Return the [x, y] coordinate for the center point of the cell that contains the specified text.  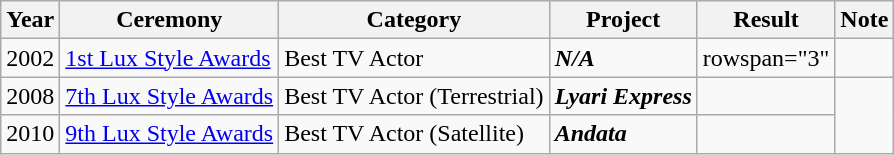
Year [30, 20]
Note [864, 20]
Lyari Express [623, 96]
2010 [30, 134]
1st Lux Style Awards [170, 58]
Best TV Actor [414, 58]
Best TV Actor (Satellite) [414, 134]
Andata [623, 134]
9th Lux Style Awards [170, 134]
rowspan="3" [766, 58]
7th Lux Style Awards [170, 96]
2002 [30, 58]
Best TV Actor (Terrestrial) [414, 96]
Category [414, 20]
Ceremony [170, 20]
Result [766, 20]
2008 [30, 96]
N/A [623, 58]
Project [623, 20]
